Scan for the cell matching the given text and deliver its (x, y) coordinate at center. 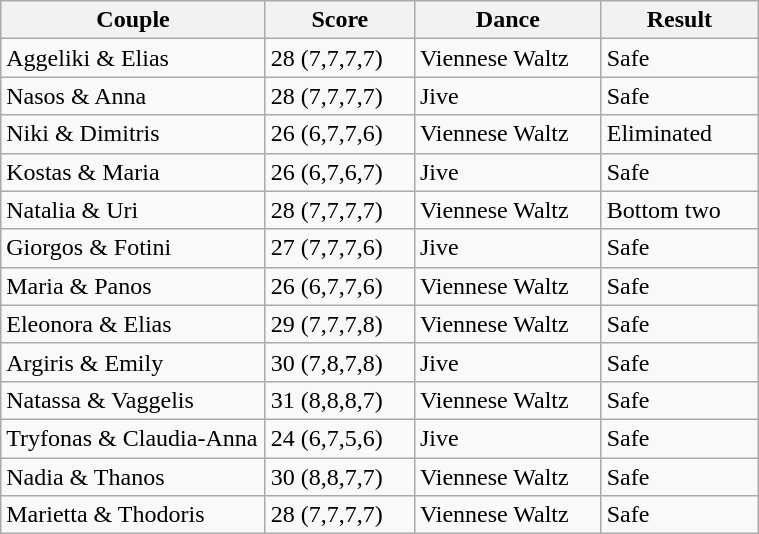
Argiris & Emily (134, 362)
29 (7,7,7,8) (340, 324)
Natalia & Uri (134, 210)
Dance (508, 20)
Nadia & Thanos (134, 477)
30 (7,8,7,8) (340, 362)
24 (6,7,5,6) (340, 438)
Maria & Panos (134, 286)
Score (340, 20)
27 (7,7,7,6) (340, 248)
Niki & Dimitris (134, 134)
Result (679, 20)
Couple (134, 20)
26 (6,7,6,7) (340, 172)
Eliminated (679, 134)
Bottom two (679, 210)
Eleonora & Elias (134, 324)
Marietta & Thodoris (134, 515)
31 (8,8,8,7) (340, 400)
30 (8,8,7,7) (340, 477)
Natassa & Vaggelis (134, 400)
Tryfonas & Claudia-Anna (134, 438)
Nasos & Anna (134, 96)
Giorgos & Fotini (134, 248)
Kostas & Maria (134, 172)
Aggeliki & Elias (134, 58)
